Search for the cell housing the specified text and yield its (x, y) center coordinate. 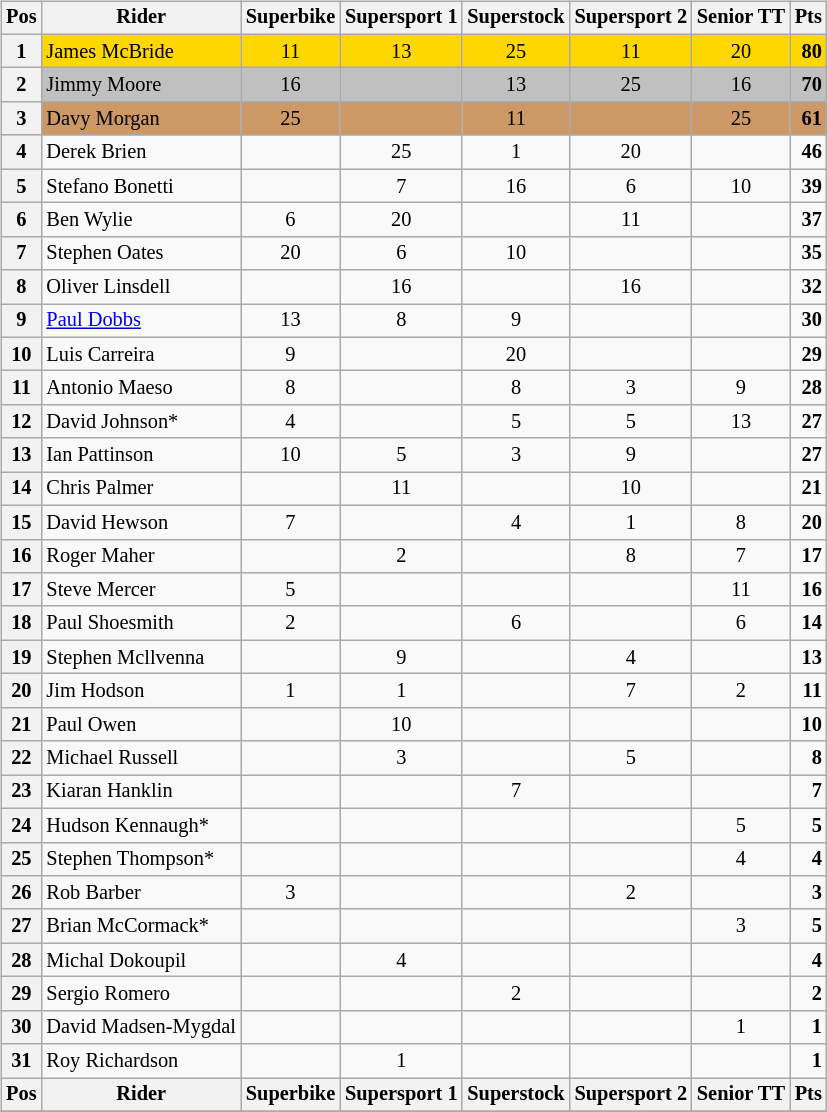
23 (21, 792)
Brian McCormack* (140, 926)
David Hewson (140, 522)
Oliver Linsdell (140, 287)
David Madsen-Mygdal (140, 1027)
61 (808, 119)
James McBride (140, 51)
32 (808, 287)
18 (21, 623)
26 (21, 893)
Rob Barber (140, 893)
39 (808, 186)
Davy Morgan (140, 119)
Chris Palmer (140, 489)
Sergio Romero (140, 994)
Antonio Maeso (140, 388)
22 (21, 758)
Michal Dokoupil (140, 960)
Steve Mercer (140, 590)
80 (808, 51)
Jimmy Moore (140, 85)
Roy Richardson (140, 1061)
Ben Wylie (140, 220)
Stefano Bonetti (140, 186)
Stephen Thompson* (140, 859)
Roger Maher (140, 556)
31 (21, 1061)
19 (21, 657)
Hudson Kennaugh* (140, 825)
Stephen Oates (140, 253)
Jim Hodson (140, 691)
Luis Carreira (140, 354)
Paul Dobbs (140, 321)
70 (808, 85)
24 (21, 825)
David Johnson* (140, 422)
Kiaran Hanklin (140, 792)
Ian Pattinson (140, 455)
37 (808, 220)
15 (21, 522)
12 (21, 422)
Paul Shoesmith (140, 623)
Paul Owen (140, 724)
35 (808, 253)
46 (808, 152)
Michael Russell (140, 758)
Stephen Mcllvenna (140, 657)
Derek Brien (140, 152)
